Pinpoint the cell where the given text exists, returning its (x, y) midpoint coordinate. 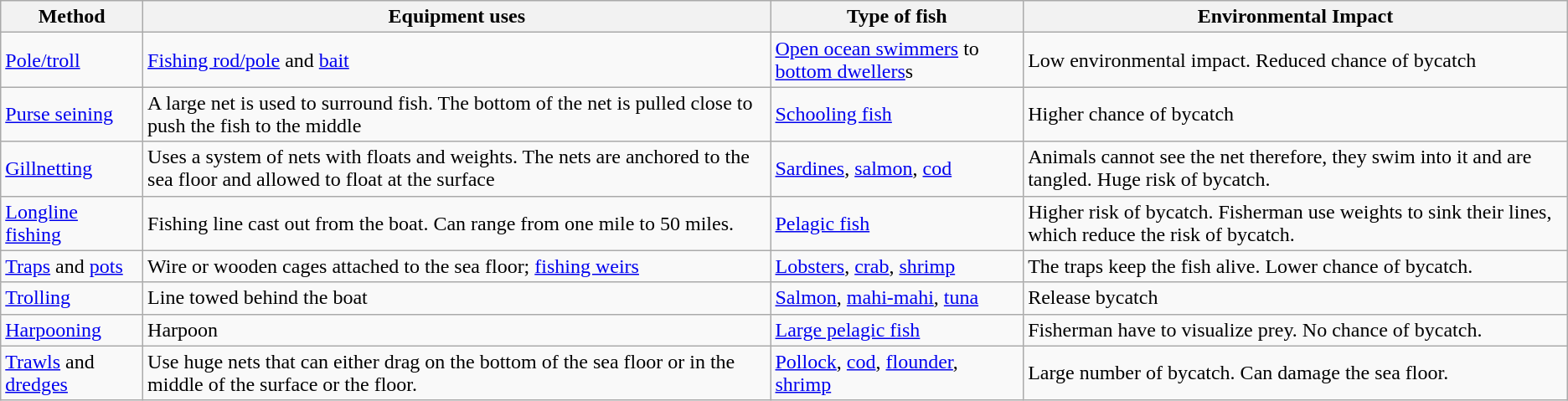
Large pelagic fish (897, 330)
Animals cannot see the net therefore, they swim into it and are tangled. Huge risk of bycatch. (1296, 169)
Environmental Impact (1296, 17)
Higher risk of bycatch. Fisherman use weights to sink their lines, which reduce the risk of bycatch. (1296, 223)
Line towed behind the boat (457, 298)
Fisherman have to visualize prey. No chance of bycatch. (1296, 330)
Pelagic fish (897, 223)
Wire or wooden cages attached to the sea floor; fishing weirs (457, 266)
Low environmental impact. Reduced chance of bycatch (1296, 60)
A large net is used to surround fish. The bottom of the net is pulled close to push the fish to the middle (457, 114)
Lobsters, crab, shrimp (897, 266)
Higher chance of bycatch (1296, 114)
Use huge nets that can either drag on the bottom of the sea floor or in the middle of the surface or the floor. (457, 373)
Fishing line cast out from the boat. Can range from one mile to 50 miles. (457, 223)
Pollock, cod, flounder, shrimp (897, 373)
Trolling (72, 298)
Method (72, 17)
Large number of bycatch. Can damage the sea floor. (1296, 373)
Longline fishing (72, 223)
Open ocean swimmers to bottom dwellerss (897, 60)
Trawls and dredges (72, 373)
Uses a system of nets with floats and weights. The nets are anchored to the sea floor and allowed to float at the surface (457, 169)
Pole/troll (72, 60)
Schooling fish (897, 114)
Sardines, salmon, cod (897, 169)
Harpooning (72, 330)
Salmon, mahi-mahi, tuna (897, 298)
Release bycatch (1296, 298)
Purse seining (72, 114)
The traps keep the fish alive. Lower chance of bycatch. (1296, 266)
Traps and pots (72, 266)
Equipment uses (457, 17)
Gillnetting (72, 169)
Fishing rod/pole and bait (457, 60)
Type of fish (897, 17)
Harpoon (457, 330)
